Locate the cell with the specified text and output its (X, Y) center coordinate. 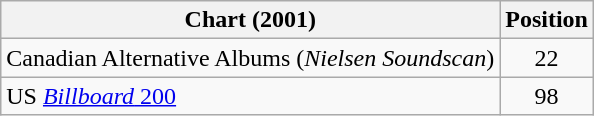
Canadian Alternative Albums (Nielsen Soundscan) (250, 58)
Chart (2001) (250, 20)
US Billboard 200 (250, 96)
Position (547, 20)
98 (547, 96)
22 (547, 58)
